Capture the cell that displays the provided text and extract its (X, Y) central coordinate. 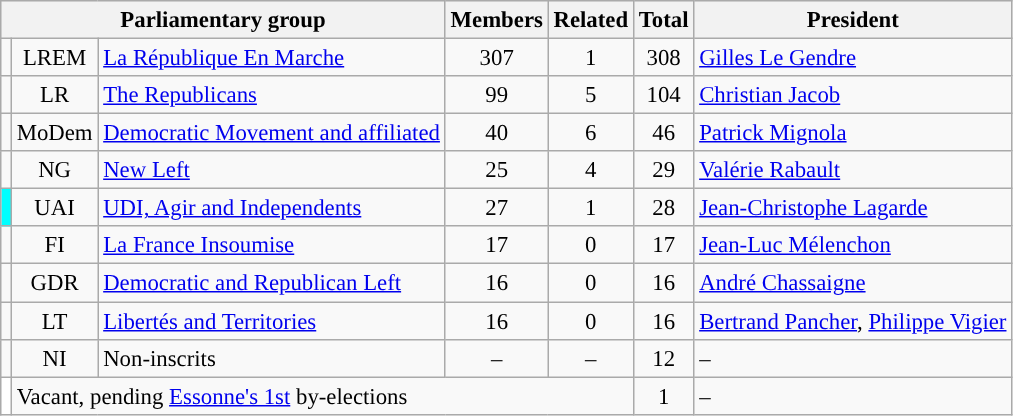
Vacant, pending Essonne's 1st by-elections (322, 396)
307 (496, 58)
NI (54, 358)
Related (590, 20)
UAI (54, 208)
LR (54, 95)
Bertrand Pancher, Philippe Vigier (853, 321)
4 (590, 170)
Gilles Le Gendre (853, 58)
La République En Marche (272, 58)
27 (496, 208)
Non-inscrits (272, 358)
308 (663, 58)
Valérie Rabault (853, 170)
La France Insoumise (272, 245)
GDR (54, 283)
Christian Jacob (853, 95)
President (853, 20)
The Republicans (272, 95)
99 (496, 95)
25 (496, 170)
Members (496, 20)
Jean-Luc Mélenchon (853, 245)
5 (590, 95)
46 (663, 133)
29 (663, 170)
MoDem (54, 133)
40 (496, 133)
Parliamentary group (223, 20)
Patrick Mignola (853, 133)
New Left (272, 170)
LREM (54, 58)
UDI, Agir and Independents (272, 208)
Democratic Movement and affiliated (272, 133)
104 (663, 95)
LT (54, 321)
Libertés and Territories (272, 321)
Democratic and Republican Left (272, 283)
NG (54, 170)
12 (663, 358)
28 (663, 208)
Jean-Christophe Lagarde (853, 208)
André Chassaigne (853, 283)
FI (54, 245)
6 (590, 133)
Total (663, 20)
